From the cell containing the given text, extract its center point as [X, Y] coordinate. 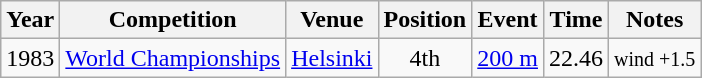
Event [508, 20]
Venue [332, 20]
Helsinki [332, 58]
wind +1.5 [655, 58]
Time [576, 20]
Year [30, 20]
Position [425, 20]
4th [425, 58]
22.46 [576, 58]
Competition [173, 20]
1983 [30, 58]
200 m [508, 58]
World Championships [173, 58]
Notes [655, 20]
